Search for the cell housing the specified text and yield its [X, Y] center coordinate. 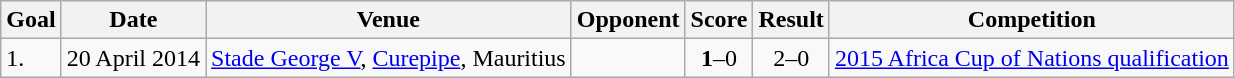
1–0 [719, 58]
Opponent [628, 20]
Competition [1032, 20]
Stade George V, Curepipe, Mauritius [389, 58]
20 April 2014 [133, 58]
2–0 [791, 58]
Score [719, 20]
Date [133, 20]
Result [791, 20]
Goal [31, 20]
1. [31, 58]
2015 Africa Cup of Nations qualification [1032, 58]
Venue [389, 20]
